Extract the [x, y] coordinate from the center of the cell holding the provided text.  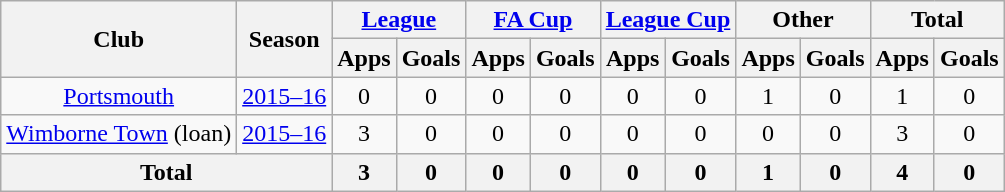
League Cup [668, 20]
Club [119, 39]
Season [284, 39]
League [399, 20]
Wimborne Town (loan) [119, 134]
FA Cup [533, 20]
Portsmouth [119, 96]
4 [902, 172]
Other [803, 20]
